Return (X, Y) of the center of cell containing provided text 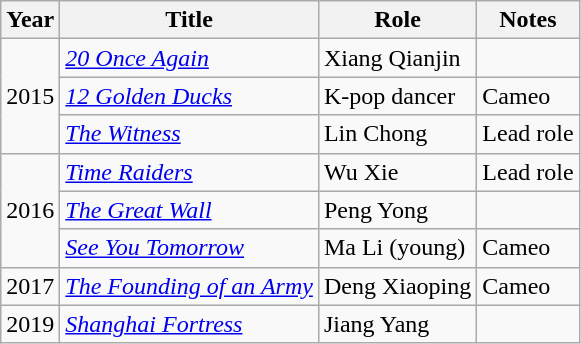
Title (190, 20)
Ma Li (young) (397, 248)
Role (397, 20)
Deng Xiaoping (397, 286)
Xiang Qianjin (397, 58)
Peng Yong (397, 210)
2017 (30, 286)
20 Once Again (190, 58)
The Founding of an Army (190, 286)
Shanghai Fortress (190, 324)
Notes (528, 20)
The Great Wall (190, 210)
2016 (30, 210)
Year (30, 20)
Wu Xie (397, 172)
Lin Chong (397, 134)
K-pop dancer (397, 96)
2015 (30, 96)
Time Raiders (190, 172)
12 Golden Ducks (190, 96)
2019 (30, 324)
Jiang Yang (397, 324)
See You Tomorrow (190, 248)
The Witness (190, 134)
